Output the [X, Y] coordinate of the center of the cell containing the given text.  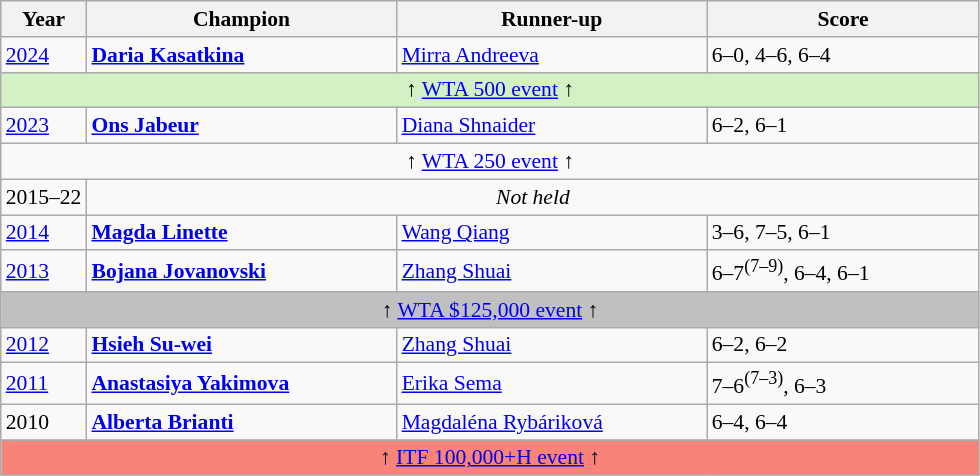
2012 [44, 345]
2024 [44, 55]
6–0, 4–6, 6–4 [844, 55]
↑ WTA 500 event ↑ [490, 90]
↑ WTA 250 event ↑ [490, 162]
6–2, 6–1 [844, 126]
6–4, 6–4 [844, 422]
Erika Sema [552, 384]
3–6, 7–5, 6–1 [844, 233]
2010 [44, 422]
Anastasiya Yakimova [241, 384]
2014 [44, 233]
6–2, 6–2 [844, 345]
Runner-up [552, 19]
Ons Jabeur [241, 126]
Magda Linette [241, 233]
Score [844, 19]
6–7(7–9), 6–4, 6–1 [844, 272]
Not held [532, 197]
Bojana Jovanovski [241, 272]
2013 [44, 272]
2023 [44, 126]
Diana Shnaider [552, 126]
Wang Qiang [552, 233]
Alberta Brianti [241, 422]
Daria Kasatkina [241, 55]
2015–22 [44, 197]
7–6(7–3), 6–3 [844, 384]
Champion [241, 19]
Magdaléna Rybáriková [552, 422]
↑ ITF 100,000+H event ↑ [490, 458]
Hsieh Su-wei [241, 345]
2011 [44, 384]
↑ WTA $125,000 event ↑ [490, 310]
Mirra Andreeva [552, 55]
Year [44, 19]
